Return the [x, y] coordinate for the center point of the cell that contains the specified text.  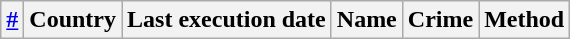
# [12, 20]
Method [524, 20]
Last execution date [227, 20]
Crime [440, 20]
Name [366, 20]
Country [73, 20]
